Pinpoint the cell where the given text exists, returning its (X, Y) midpoint coordinate. 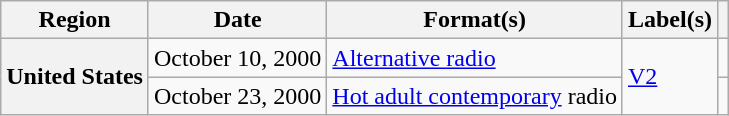
Label(s) (670, 20)
Region (75, 20)
United States (75, 77)
V2 (670, 77)
October 23, 2000 (237, 96)
October 10, 2000 (237, 58)
Date (237, 20)
Hot adult contemporary radio (475, 96)
Alternative radio (475, 58)
Format(s) (475, 20)
